Find where the given text appears and provide that cell's center as [x, y] coordinate. 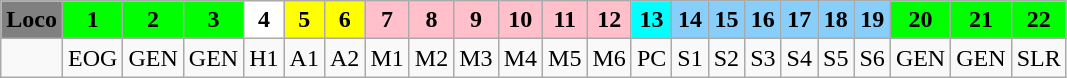
S1 [690, 58]
5 [304, 20]
6 [344, 20]
13 [651, 20]
M4 [520, 58]
EOG [92, 58]
22 [1038, 20]
9 [476, 20]
A1 [304, 58]
1 [92, 20]
S6 [872, 58]
2 [153, 20]
12 [609, 20]
A2 [344, 58]
20 [920, 20]
S2 [726, 58]
M6 [609, 58]
8 [431, 20]
M1 [387, 58]
4 [264, 20]
10 [520, 20]
15 [726, 20]
S3 [763, 58]
11 [565, 20]
M2 [431, 58]
S4 [799, 58]
SLR [1038, 58]
S5 [836, 58]
16 [763, 20]
Loco [32, 20]
M3 [476, 58]
M5 [565, 58]
19 [872, 20]
PC [651, 58]
18 [836, 20]
3 [213, 20]
21 [981, 20]
17 [799, 20]
7 [387, 20]
H1 [264, 58]
14 [690, 20]
